Locate the cell with the specified text and output its (x, y) center coordinate. 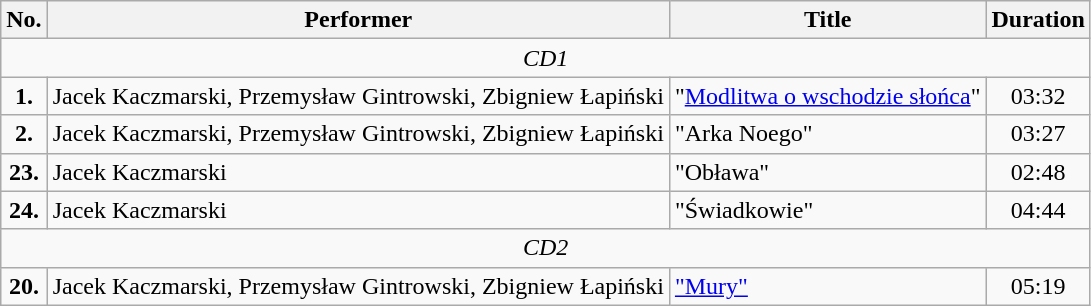
"Arka Noego" (828, 134)
"Obława" (828, 172)
Title (828, 20)
2. (24, 134)
"Mury" (828, 286)
05:19 (1038, 286)
02:48 (1038, 172)
CD2 (546, 248)
1. (24, 96)
CD1 (546, 58)
Duration (1038, 20)
"Świadkowie" (828, 210)
03:32 (1038, 96)
23. (24, 172)
No. (24, 20)
"Modlitwa o wschodzie słońca" (828, 96)
03:27 (1038, 134)
Performer (358, 20)
24. (24, 210)
04:44 (1038, 210)
20. (24, 286)
